Return [x, y] of the center of cell containing provided text 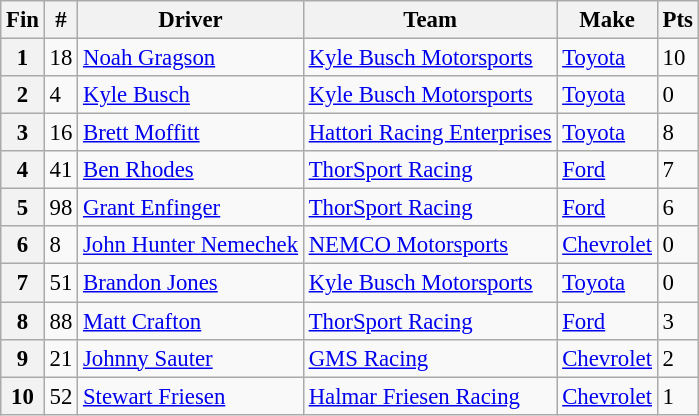
98 [60, 208]
John Hunter Nemechek [191, 245]
21 [60, 358]
Kyle Busch [191, 95]
41 [60, 170]
18 [60, 58]
Driver [191, 20]
Noah Gragson [191, 58]
51 [60, 283]
52 [60, 396]
Ben Rhodes [191, 170]
Team [430, 20]
Fin [23, 20]
Matt Crafton [191, 321]
# [60, 20]
88 [60, 321]
Make [607, 20]
5 [23, 208]
Brett Moffitt [191, 133]
Stewart Friesen [191, 396]
9 [23, 358]
Johnny Sauter [191, 358]
NEMCO Motorsports [430, 245]
Pts [678, 20]
16 [60, 133]
Hattori Racing Enterprises [430, 133]
Brandon Jones [191, 283]
Halmar Friesen Racing [430, 396]
Grant Enfinger [191, 208]
GMS Racing [430, 358]
